Return (x, y) of the center of cell containing provided text 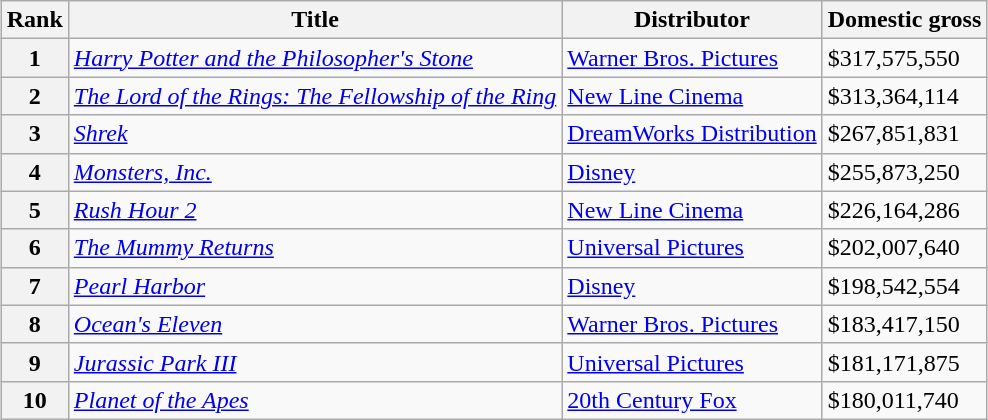
$202,007,640 (904, 248)
The Mummy Returns (315, 248)
Monsters, Inc. (315, 172)
$183,417,150 (904, 324)
The Lord of the Rings: The Fellowship of the Ring (315, 96)
1 (34, 58)
Pearl Harbor (315, 286)
20th Century Fox (692, 400)
$317,575,550 (904, 58)
10 (34, 400)
$313,364,114 (904, 96)
4 (34, 172)
Shrek (315, 134)
Ocean's Eleven (315, 324)
Title (315, 20)
$226,164,286 (904, 210)
DreamWorks Distribution (692, 134)
8 (34, 324)
$198,542,554 (904, 286)
Planet of the Apes (315, 400)
Domestic gross (904, 20)
Rank (34, 20)
$181,171,875 (904, 362)
6 (34, 248)
2 (34, 96)
$180,011,740 (904, 400)
Rush Hour 2 (315, 210)
Distributor (692, 20)
Jurassic Park III (315, 362)
$267,851,831 (904, 134)
9 (34, 362)
3 (34, 134)
5 (34, 210)
$255,873,250 (904, 172)
7 (34, 286)
Harry Potter and the Philosopher's Stone (315, 58)
